Pinpoint the cell where the given text exists, returning its [x, y] midpoint coordinate. 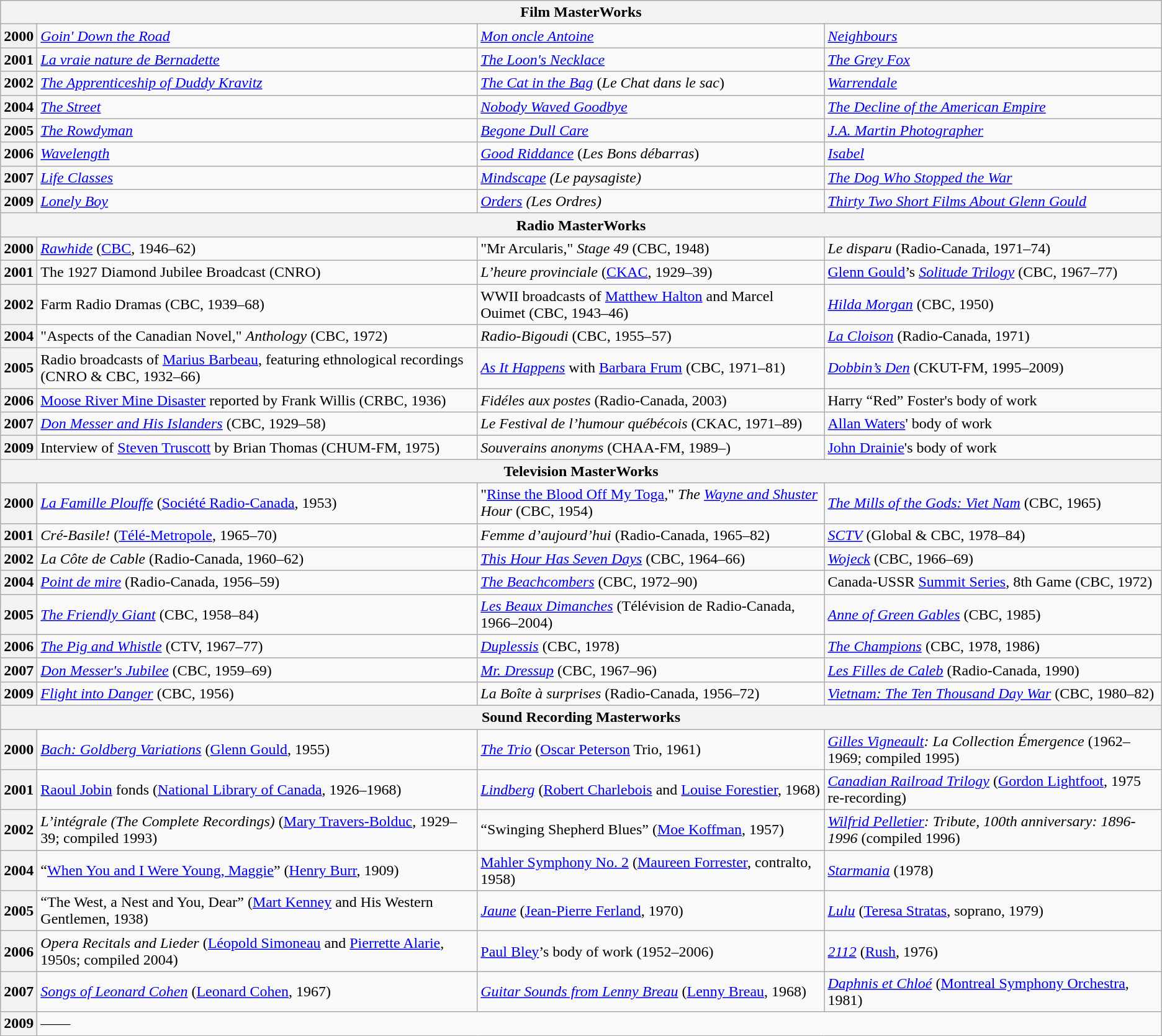
2112 (Rush, 1976) [993, 951]
Harry “Red” Foster's body of work [993, 400]
This Hour Has Seven Days (CBC, 1964–66) [651, 559]
La Boîte à surprises (Radio-Canada, 1956–72) [651, 693]
Neighbours [993, 36]
Jaune (Jean-Pierre Ferland, 1970) [651, 911]
La vraie nature de Bernadette [257, 60]
Anne of Green Gables (CBC, 1985) [993, 615]
The Decline of the American Empire [993, 107]
Radio broadcasts of Marius Barbeau, featuring ethnological recordings (CNRO & CBC, 1932–66) [257, 369]
The Cat in the Bag (Le Chat dans le sac) [651, 83]
—— [600, 1024]
Flight into Danger (CBC, 1956) [257, 693]
Songs of Leonard Cohen (Leonard Cohen, 1967) [257, 992]
Film MasterWorks [581, 12]
La Côte de Cable (Radio-Canada, 1960–62) [257, 559]
Thirty Two Short Films About Glenn Gould [993, 201]
SCTV (Global & CBC, 1978–84) [993, 535]
L’intégrale (The Complete Recordings) (Mary Travers-Bolduc, 1929–39; compiled 1993) [257, 831]
The 1927 Diamond Jubilee Broadcast (CNRO) [257, 272]
L’heure provinciale (CKAC, 1929–39) [651, 272]
The Trio (Oscar Peterson Trio, 1961) [651, 749]
Farm Radio Dramas (CBC, 1939–68) [257, 304]
Don Messer and His Islanders (CBC, 1929–58) [257, 424]
Glenn Gould’s Solitude Trilogy (CBC, 1967–77) [993, 272]
Canadian Railroad Trilogy (Gordon Lightfoot, 1975 re-recording) [993, 790]
The Apprenticeship of Duddy Kravitz [257, 83]
J.A. Martin Photographer [993, 130]
Les Filles de Caleb (Radio-Canada, 1990) [993, 670]
Point de mire (Radio-Canada, 1956–59) [257, 582]
Canada-USSR Summit Series, 8th Game (CBC, 1972) [993, 582]
The Champions (CBC, 1978, 1986) [993, 646]
The Grey Fox [993, 60]
Opera Recitals and Lieder (Léopold Simoneau and Pierrette Alarie, 1950s; compiled 2004) [257, 951]
“The West, a Nest and You, Dear” (Mart Kenney and His Western Gentlemen, 1938) [257, 911]
Gilles Vigneault: La Collection Émergence (1962–1969; compiled 1995) [993, 749]
La Cloison (Radio-Canada, 1971) [993, 336]
La Famille Plouffe (Société Radio-Canada, 1953) [257, 503]
Lulu (Teresa Stratas, soprano, 1979) [993, 911]
Dobbin’s Den (CKUT-FM, 1995–2009) [993, 369]
Duplessis (CBC, 1978) [651, 646]
Lonely Boy [257, 201]
Femme d’aujourd’hui (Radio-Canada, 1965–82) [651, 535]
Life Classes [257, 178]
Sound Recording Masterworks [581, 717]
Guitar Sounds from Lenny Breau (Lenny Breau, 1968) [651, 992]
John Drainie's body of work [993, 448]
Le Festival de l’humour québécois (CKAC, 1971–89) [651, 424]
"Aspects of the Canadian Novel," Anthology (CBC, 1972) [257, 336]
Fidéles aux postes (Radio-Canada, 2003) [651, 400]
Television MasterWorks [581, 471]
Allan Waters' body of work [993, 424]
Goin' Down the Road [257, 36]
The Rowdyman [257, 130]
Les Beaux Dimanches (Télévision de Radio-Canada, 1966–2004) [651, 615]
Cré-Basile! (Télé-Metropole, 1965–70) [257, 535]
Don Messer's Jubilee (CBC, 1959–69) [257, 670]
Le disparu (Radio-Canada, 1971–74) [993, 248]
Mindscape (Le paysagiste) [651, 178]
Mon oncle Antoine [651, 36]
Mahler Symphony No. 2 (Maureen Forrester, contralto, 1958) [651, 870]
The Friendly Giant (CBC, 1958–84) [257, 615]
WWII broadcasts of Matthew Halton and Marcel Ouimet (CBC, 1943–46) [651, 304]
The Street [257, 107]
As It Happens with Barbara Frum (CBC, 1971–81) [651, 369]
Wavelength [257, 154]
Wilfrid Pelletier: Tribute, 100th anniversary: 1896-1996 (compiled 1996) [993, 831]
Radio-Bigoudi (CBC, 1955–57) [651, 336]
The Loon's Necklace [651, 60]
“Swinging Shepherd Blues” (Moe Koffman, 1957) [651, 831]
Mr. Dressup (CBC, 1967–96) [651, 670]
Good Riddance (Les Bons débarras) [651, 154]
Orders (Les Ordres) [651, 201]
Interview of Steven Truscott by Brian Thomas (CHUM-FM, 1975) [257, 448]
The Dog Who Stopped the War [993, 178]
Warrendale [993, 83]
Paul Bley’s body of work (1952–2006) [651, 951]
"Rinse the Blood Off My Toga," The Wayne and Shuster Hour (CBC, 1954) [651, 503]
Radio MasterWorks [581, 225]
Starmania (1978) [993, 870]
Lindberg (Robert Charlebois and Louise Forestier, 1968) [651, 790]
Nobody Waved Goodbye [651, 107]
Bach: Goldberg Variations (Glenn Gould, 1955) [257, 749]
“When You and I Were Young, Maggie” (Henry Burr, 1909) [257, 870]
Raoul Jobin fonds (National Library of Canada, 1926–1968) [257, 790]
Begone Dull Care [651, 130]
Rawhide (CBC, 1946–62) [257, 248]
Vietnam: The Ten Thousand Day War (CBC, 1980–82) [993, 693]
The Beachcombers (CBC, 1972–90) [651, 582]
Moose River Mine Disaster reported by Frank Willis (CRBC, 1936) [257, 400]
Wojeck (CBC, 1966–69) [993, 559]
Souverains anonyms (CHAA-FM, 1989–) [651, 448]
Hilda Morgan (CBC, 1950) [993, 304]
Isabel [993, 154]
The Mills of the Gods: Viet Nam (CBC, 1965) [993, 503]
Daphnis et Chloé (Montreal Symphony Orchestra, 1981) [993, 992]
"Mr Arcularis," Stage 49 (CBC, 1948) [651, 248]
The Pig and Whistle (CTV, 1967–77) [257, 646]
